Return the [X, Y] coordinate for the center point of the cell that contains the specified text.  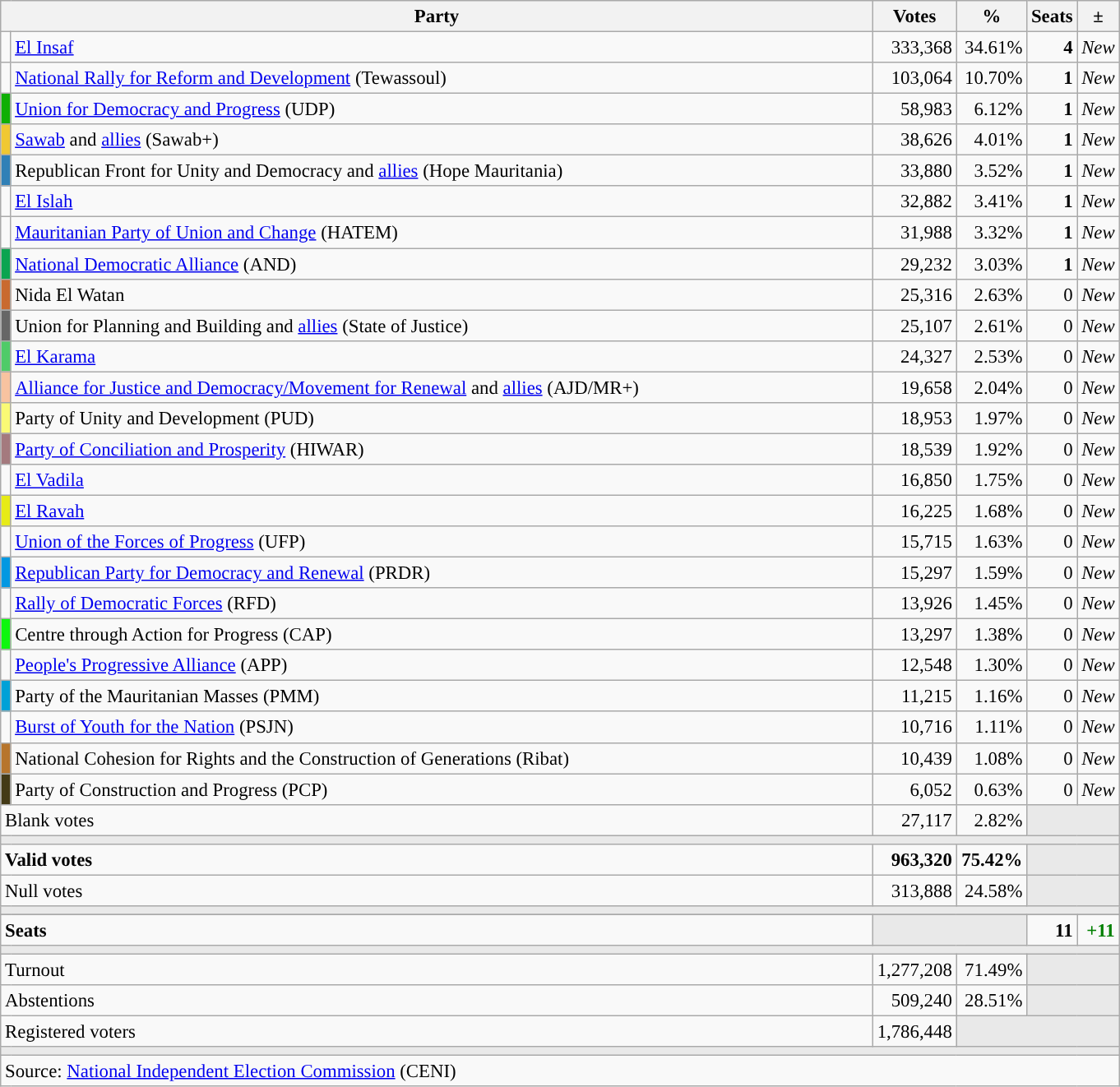
+11 [1099, 930]
6.12% [992, 109]
4 [1053, 48]
% [992, 16]
1.08% [992, 758]
58,983 [914, 109]
1.38% [992, 635]
± [1099, 16]
0.63% [992, 789]
Registered voters [437, 1032]
2.82% [992, 820]
18,953 [914, 419]
1.75% [992, 480]
Union for Planning and Building and allies (State of Justice) [442, 326]
32,882 [914, 201]
1,786,448 [914, 1032]
103,064 [914, 78]
10,716 [914, 728]
24,327 [914, 356]
Burst of Youth for the Nation (PSJN) [442, 728]
Party of Construction and Progress (PCP) [442, 789]
Votes [914, 16]
Alliance for Justice and Democracy/Movement for Renewal and allies (AJD/MR+) [442, 387]
16,225 [914, 511]
509,240 [914, 1001]
National Rally for Reform and Development (Tewassoul) [442, 78]
2.53% [992, 356]
3.32% [992, 233]
1.68% [992, 511]
National Democratic Alliance (AND) [442, 264]
Party of the Mauritanian Masses (PMM) [442, 696]
15,297 [914, 573]
1.11% [992, 728]
Blank votes [437, 820]
3.03% [992, 264]
4.01% [992, 140]
33,880 [914, 171]
Valid votes [437, 860]
Rally of Democratic Forces (RFD) [442, 604]
12,548 [914, 665]
1.45% [992, 604]
El Insaf [442, 48]
Abstentions [437, 1001]
Nida El Watan [442, 294]
24.58% [992, 890]
3.41% [992, 201]
El Karama [442, 356]
1.30% [992, 665]
25,107 [914, 326]
11 [1053, 930]
1.63% [992, 542]
Republican Party for Democracy and Renewal (PRDR) [442, 573]
1.16% [992, 696]
11,215 [914, 696]
3.52% [992, 171]
10,439 [914, 758]
31,988 [914, 233]
13,297 [914, 635]
Party of Conciliation and Prosperity (HIWAR) [442, 449]
10.70% [992, 78]
15,715 [914, 542]
People's Progressive Alliance (APP) [442, 665]
16,850 [914, 480]
2.04% [992, 387]
National Cohesion for Rights and the Construction of Generations (Ribat) [442, 758]
Centre through Action for Progress (CAP) [442, 635]
313,888 [914, 890]
34.61% [992, 48]
El Islah [442, 201]
Union for Democracy and Progress (UDP) [442, 109]
6,052 [914, 789]
Null votes [437, 890]
Mauritanian Party of Union and Change (HATEM) [442, 233]
1.59% [992, 573]
1.97% [992, 419]
71.49% [992, 970]
25,316 [914, 294]
2.61% [992, 326]
El Vadila [442, 480]
19,658 [914, 387]
Source: National Independent Election Commission (CENI) [560, 1071]
2.63% [992, 294]
Party of Unity and Development (PUD) [442, 419]
38,626 [914, 140]
El Ravah [442, 511]
Sawab and allies (Sawab+) [442, 140]
Turnout [437, 970]
28.51% [992, 1001]
1,277,208 [914, 970]
29,232 [914, 264]
75.42% [992, 860]
1.92% [992, 449]
963,320 [914, 860]
27,117 [914, 820]
333,368 [914, 48]
18,539 [914, 449]
13,926 [914, 604]
Union of the Forces of Progress (UFP) [442, 542]
Party [437, 16]
Republican Front for Unity and Democracy and allies (Hope Mauritania) [442, 171]
